Output the (x, y) coordinate of the center of the cell containing the given text.  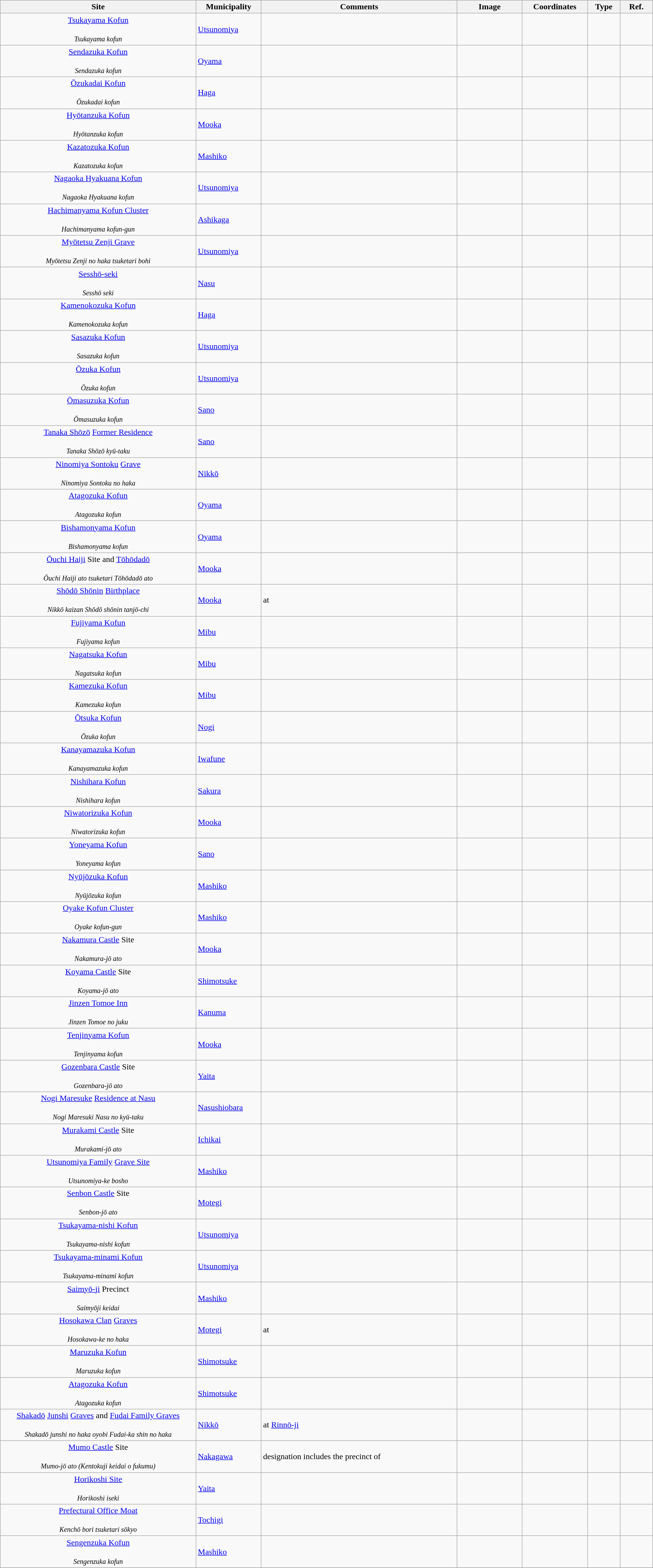
Site (98, 7)
Tanaka Shōzō Former ResidenceTanaka Shōzō kyū-taku (98, 442)
Niwatorizuka KofunNiwatorizuka kofun (98, 822)
Shōdō Shōnin BirthplaceNikkō kaizan Shōdō shōnin tanjō-chi (98, 600)
designation includes the precinct of (359, 1457)
at Rinnō-ji (359, 1425)
Hosokawa Clan GravesHosokawa-ke no haka (98, 1330)
Nasu (229, 283)
Prefectural Office MoatKenchō bori tsuketari sōkyo (98, 1520)
Hyōtanzuka KofunHyōtanzuka kofun (98, 124)
Tsukayama-nishi KofunTsukayama-nishi kofun (98, 1234)
Ōmasuzuka KofunŌmasuzuka kofun (98, 410)
Sasazuka KofunSasazuka kofun (98, 346)
Sakura (229, 790)
Nyūjōzuka KofunNyūjōzuka kofun (98, 885)
Murakami Castle SiteMurakami-jō ato (98, 1139)
Kazatozuka KofunKazatozuka kofun (98, 156)
Nasushiobara (229, 1108)
Kanuma (229, 1013)
Nakamura Castle SiteNakamura-jō ato (98, 949)
Myōtetsu Zenji GraveMyōtetsu Zenji no haka tsuketari bohi (98, 251)
Type (604, 7)
Hachimanyama Kofun ClusterHachimanyama kofun-gun (98, 219)
Municipality (229, 7)
Kanayamazuka KofunKanayamazuka kofun (98, 759)
Gozenbara Castle SiteGozenbara-jō ato (98, 1076)
Shakadō Junshi Graves and Fudai Family GravesShakadō junshi no haka oyobi Fudai-ka shin no haka (98, 1425)
Horikoshi SiteHorikoshi iseki (98, 1488)
Nogi Maresuke Residence at NasuNogi Maresuki Nasu no kyū-taku (98, 1108)
Ōzuka KofunŌzuka kofun (98, 378)
Kamezuka KofunKamezuka kofun (98, 695)
Nakagawa (229, 1457)
Nogi (229, 727)
Tsukayama-minami KofunTsukayama-minami kofun (98, 1266)
Iwafune (229, 759)
Ōuchi Haiji Site and TōhōdadōŌuchi Haiji ato tsuketari Tōhōdadō ato (98, 568)
Nagatsuka KofunNagatsuka kofun (98, 664)
Kamenokozuka KofunKamenokozuka kofun (98, 315)
Ōtsuka KofunŌzuka kofun (98, 727)
Utsunomiya Family Grave SiteUtsunomiya-ke bosho (98, 1171)
Saimyō-ji PrecinctSaimyōji keidai (98, 1298)
Maruzuka KofunMaruzuka kofun (98, 1361)
Fujiyama KofunFujiyama kofun (98, 632)
Oyake Kofun ClusterOyake kofun-gun (98, 918)
Ichikai (229, 1139)
Nagaoka Hyakuana KofunNagaoka Hyakuana kofun (98, 188)
Koyama Castle SiteKoyama-jō ato (98, 981)
Ref. (636, 7)
Image (490, 7)
Jinzen Tomoe InnJinzen Tomoe no juku (98, 1013)
Senbon Castle SiteSenbon-jō ato (98, 1203)
Bishamonyama KofunBishamonyama kofun (98, 537)
Sesshō-sekiSesshō seki (98, 283)
Ashikaga (229, 219)
Yoneyama KofunYoneyama kofun (98, 854)
Coordinates (554, 7)
Nishihara KofunNishihara kofun (98, 790)
Ōzukadai KofunŌzukadai kofun (98, 93)
Tenjinyama KofunTenjinyama kofun (98, 1044)
Mumo Castle SiteMumo-jō ato (Kentokuji keidai o fukumu) (98, 1457)
Ninomiya Sontoku GraveNinomiya Sontoku no haka (98, 473)
Sendazuka KofunSendazuka kofun (98, 61)
Sengenzuka KofunSengenzuka kofun (98, 1552)
Tochigi (229, 1520)
Tsukayama KofunTsukayama kofun (98, 29)
Comments (359, 7)
